Search for the cell housing the specified text and yield its (x, y) center coordinate. 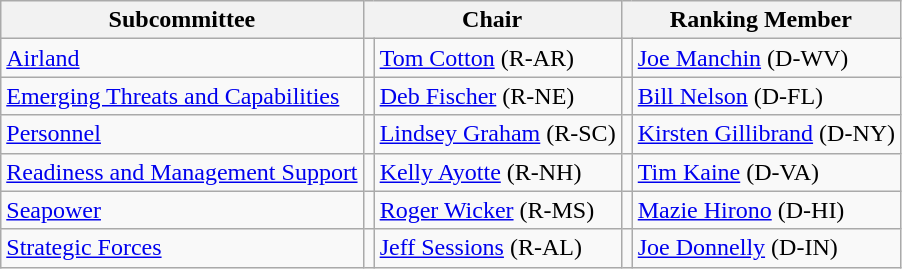
Tim Kaine (D-VA) (766, 172)
Kelly Ayotte (R-NH) (498, 172)
Ranking Member (760, 20)
Chair (492, 20)
Deb Fischer (R-NE) (498, 96)
Joe Manchin (D-WV) (766, 58)
Tom Cotton (R-AR) (498, 58)
Airland (182, 58)
Roger Wicker (R-MS) (498, 210)
Readiness and Management Support (182, 172)
Kirsten Gillibrand (D-NY) (766, 134)
Emerging Threats and Capabilities (182, 96)
Seapower (182, 210)
Jeff Sessions (R-AL) (498, 248)
Subcommittee (182, 20)
Personnel (182, 134)
Joe Donnelly (D-IN) (766, 248)
Strategic Forces (182, 248)
Mazie Hirono (D-HI) (766, 210)
Bill Nelson (D-FL) (766, 96)
Lindsey Graham (R-SC) (498, 134)
